Search for the cell housing the specified text and yield its [x, y] center coordinate. 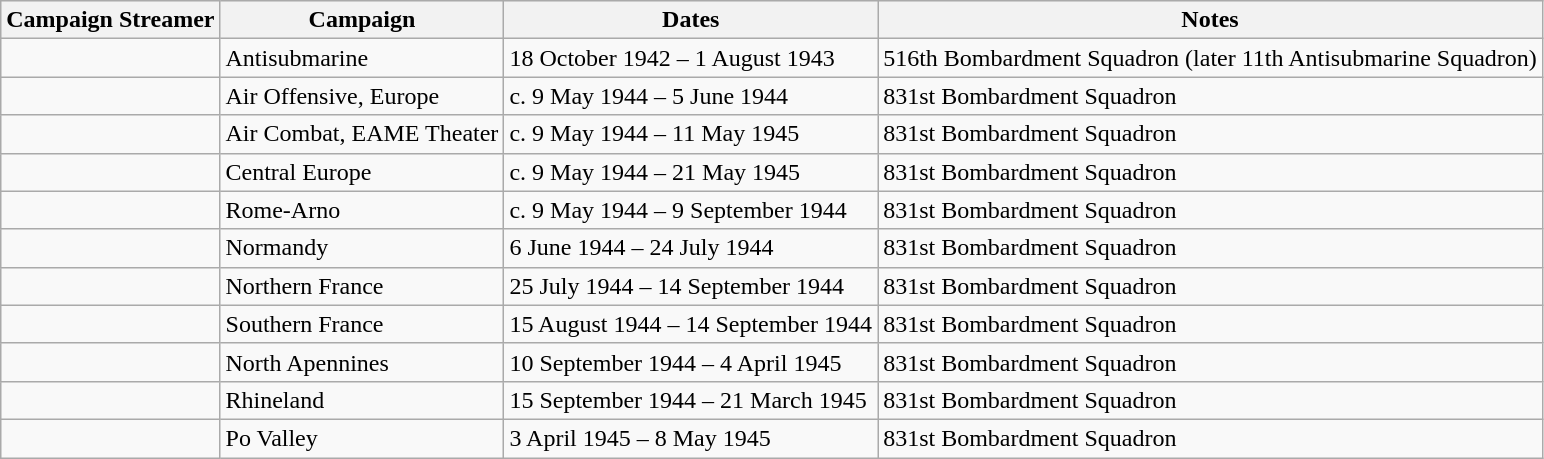
Air Offensive, Europe [362, 96]
Dates [691, 20]
Southern France [362, 324]
Campaign Streamer [110, 20]
3 April 1945 – 8 May 1945 [691, 438]
c. 9 May 1944 – 5 June 1944 [691, 96]
c. 9 May 1944 – 9 September 1944 [691, 210]
18 October 1942 – 1 August 1943 [691, 58]
Notes [1210, 20]
Po Valley [362, 438]
Northern France [362, 286]
10 September 1944 – 4 April 1945 [691, 362]
Normandy [362, 248]
Rome-Arno [362, 210]
15 August 1944 – 14 September 1944 [691, 324]
25 July 1944 – 14 September 1944 [691, 286]
Antisubmarine [362, 58]
c. 9 May 1944 – 21 May 1945 [691, 172]
North Apennines [362, 362]
Campaign [362, 20]
Central Europe [362, 172]
Air Combat, EAME Theater [362, 134]
15 September 1944 – 21 March 1945 [691, 400]
Rhineland [362, 400]
516th Bombardment Squadron (later 11th Antisubmarine Squadron) [1210, 58]
c. 9 May 1944 – 11 May 1945 [691, 134]
6 June 1944 – 24 July 1944 [691, 248]
